Identify which cell holds the provided text, then report its (x, y) central coordinate. 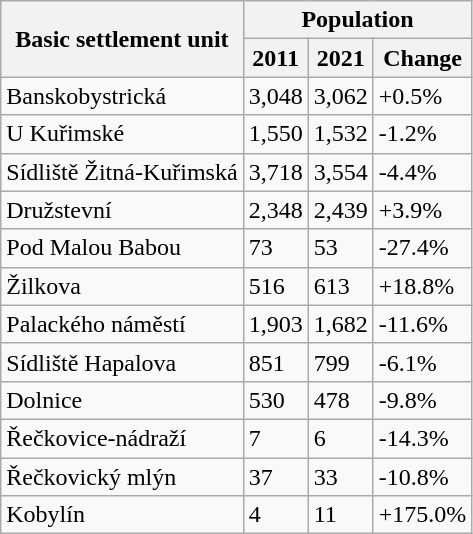
3,718 (276, 172)
3,048 (276, 96)
+0.5% (422, 96)
Palackého náměstí (122, 324)
1,532 (340, 134)
Population (358, 20)
-1.2% (422, 134)
2021 (340, 58)
Sídliště Hapalova (122, 362)
3,554 (340, 172)
Dolnice (122, 400)
53 (340, 248)
-10.8% (422, 477)
7 (276, 438)
73 (276, 248)
-9.8% (422, 400)
1,550 (276, 134)
Change (422, 58)
Žilkova (122, 286)
Kobylín (122, 515)
799 (340, 362)
1,903 (276, 324)
851 (276, 362)
516 (276, 286)
2,439 (340, 210)
-4.4% (422, 172)
2011 (276, 58)
530 (276, 400)
Řečkovice-nádraží (122, 438)
-11.6% (422, 324)
U Kuřimské (122, 134)
Pod Malou Babou (122, 248)
6 (340, 438)
33 (340, 477)
1,682 (340, 324)
613 (340, 286)
11 (340, 515)
Družstevní (122, 210)
Banskobystrická (122, 96)
478 (340, 400)
+18.8% (422, 286)
+3.9% (422, 210)
2,348 (276, 210)
Sídliště Žitná-Kuřimská (122, 172)
3,062 (340, 96)
4 (276, 515)
-6.1% (422, 362)
Basic settlement unit (122, 39)
-27.4% (422, 248)
Řečkovický mlýn (122, 477)
-14.3% (422, 438)
+175.0% (422, 515)
37 (276, 477)
